Pinpoint the cell where the given text exists, returning its (x, y) midpoint coordinate. 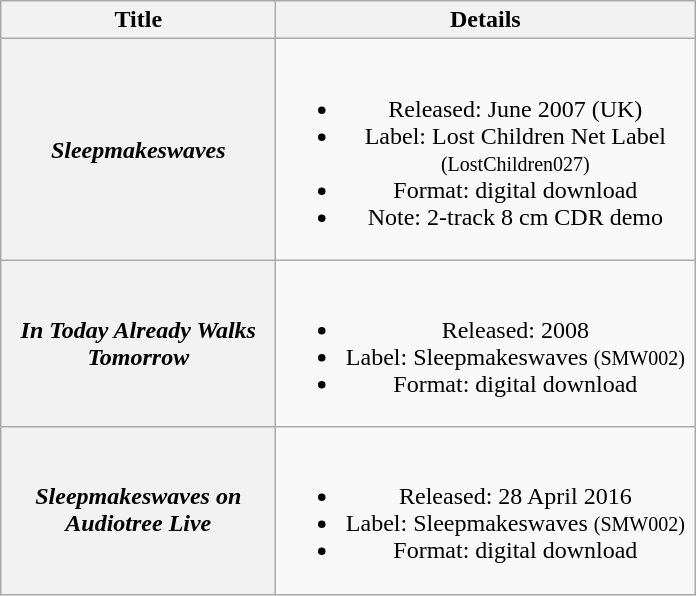
Title (138, 20)
Sleepmakeswaves on Audiotree Live (138, 510)
Details (486, 20)
Released: 28 April 2016Label: Sleepmakeswaves (SMW002)Format: digital download (486, 510)
Released: 2008Label: Sleepmakeswaves (SMW002)Format: digital download (486, 344)
Sleepmakeswaves (138, 150)
Released: June 2007 (UK)Label: Lost Children Net Label (LostChildren027)Format: digital downloadNote: 2-track 8 cm CDR demo (486, 150)
In Today Already Walks Tomorrow (138, 344)
